Pinpoint the cell where the given text exists, returning its (X, Y) midpoint coordinate. 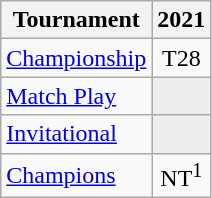
Tournament (76, 20)
Championship (76, 58)
Champions (76, 176)
NT1 (182, 176)
T28 (182, 58)
2021 (182, 20)
Match Play (76, 96)
Invitational (76, 134)
